Find where the given text appears and provide that cell's center as [x, y] coordinate. 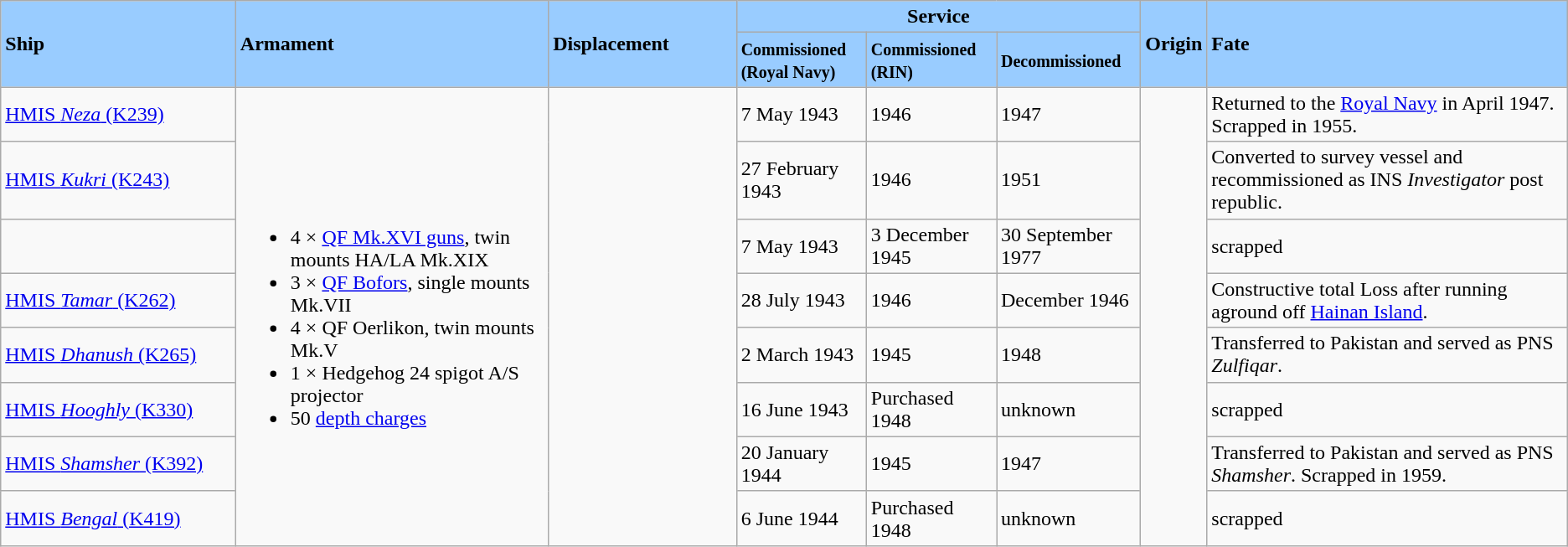
30 September 1977 [1069, 246]
HMIS Bengal (K419) [119, 518]
Commissioned(RIN) [931, 60]
Ship [119, 44]
Returned to the Royal Navy in April 1947. Scrapped in 1955. [1387, 114]
HMIS Kukri (K243) [119, 180]
Service [938, 17]
Fate [1387, 44]
Origin [1174, 44]
1951 [1069, 180]
20 January 1944 [801, 464]
HMIS Tamar (K262) [119, 300]
Commissioned(Royal Navy) [801, 60]
16 June 1943 [801, 409]
Constructive total Loss after running aground off Hainan Island. [1387, 300]
Displacement [642, 44]
Transferred to Pakistan and served as PNS Zulfiqar. [1387, 355]
December 1946 [1069, 300]
2 March 1943 [801, 355]
1948 [1069, 355]
Decommissioned [1069, 60]
Transferred to Pakistan and served as PNS Shamsher. Scrapped in 1959. [1387, 464]
HMIS Hooghly (K330) [119, 409]
HMIS Neza (K239) [119, 114]
Armament [392, 44]
Converted to survey vessel and recommissioned as INS Investigator post republic. [1387, 180]
HMIS Dhanush (K265) [119, 355]
28 July 1943 [801, 300]
6 June 1944 [801, 518]
3 December 1945 [931, 246]
HMIS Shamsher (K392) [119, 464]
27 February 1943 [801, 180]
